Return (X, Y) of the center of cell containing provided text 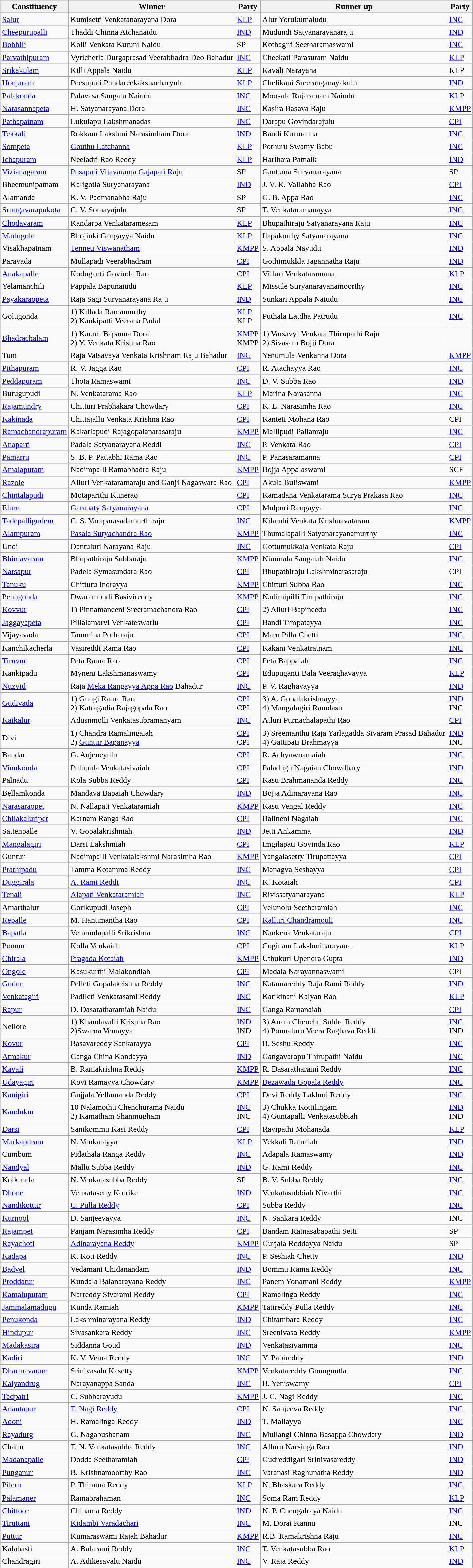
Repalle (34, 920)
Ilapakurthy Satyanarayana (354, 236)
Panem Yonamani Reddy (354, 1282)
1) Varsavyi Venkata Thirupathi Raju2) Sivasam Bojji Dora (354, 338)
Nadimipilli Tirupathiraju (354, 597)
Jetti Ankamma (354, 831)
C. Subbarayudu (152, 1396)
Rayadurg (34, 1434)
Tadepalligudem (34, 521)
Chitturi Prabhakara Chowdary (152, 406)
K. Koti Reddy (152, 1256)
Kandukur (34, 1112)
M. Dorai Kannu (354, 1523)
Ongole (34, 971)
Rapur (34, 1009)
Gangavarapu Thirupathi Naidu (354, 1056)
G. Anjeneyulu (152, 755)
R. V. Jagga Rao (152, 368)
Kalahasti (34, 1549)
Dhone (34, 1192)
Alampuram (34, 533)
Prathipadu (34, 869)
Vizianagaram (34, 172)
Rajampet (34, 1231)
Honjaram (34, 83)
P. Seshiah Chetty (354, 1256)
Razole (34, 482)
Tiruttani (34, 1523)
Alapati Venkataramiah (152, 895)
3) Chukka Kottilingam 4) Guntapalli Venkatasubbiah (354, 1112)
Kavali (34, 1069)
Adapala Ramaswamy (354, 1154)
Bhupathiraju Lakshminarasaraju (354, 571)
Mandava Bapaiah Chowdary (152, 793)
Nadimpalli Ramabhadra Raju (152, 470)
Adinarayana Reddy (152, 1244)
Ramalinga Reddy (354, 1294)
Dantuluri Narayana Raju (152, 546)
Katikinani Kalyan Rao (354, 996)
Adusnmolli Venkatasubramanyam (152, 720)
Salur (34, 19)
Chittoor (34, 1511)
T. Venkatasubba Rao (354, 1549)
S. B. P. Pattabhi Rama Rao (152, 457)
Panjam Narasimha Reddy (152, 1231)
Kanigiri (34, 1095)
Gothimukkla Jagannatha Raju (354, 261)
Palnadu (34, 780)
Chitturi Subba Rao (354, 584)
K. V. Vema Reddy (152, 1358)
Karnam Ranga Rao (152, 819)
Narreddy Sivarami Reddy (152, 1294)
Pusapati Vijayarama Gajapati Raju (152, 172)
Dodda Seetharamiah (152, 1460)
Parvathipuram (34, 57)
1) Karam Bapanna Dora 2) Y. Venkata Krishna Rao (152, 338)
Mulpuri Rengayya (354, 508)
Venkatagiri (34, 996)
Winner (152, 7)
3) Anam Chenchu Subba Reddy 4) Ponnaluru Veera Raghava Reddi (354, 1026)
Visakhapatnam (34, 248)
Sivasankara Reddy (152, 1332)
Madala Narayannaswami (354, 971)
10 Nalamothu Chenchurama Naidu 2) Kamatham Shanmugham (152, 1112)
B. V. Subba Reddy (354, 1180)
Venkatareddy Gonuguntla (354, 1371)
Lakshminarayana Reddy (152, 1320)
Bellamkonda (34, 793)
Koduganti Govinda Rao (152, 274)
Thaddi Chinna Atchanaidu (152, 32)
Kovi Ramayya Chowdary (152, 1082)
Runner-up (354, 7)
Alluru Narsinga Rao (354, 1447)
T. N. Vankatasubba Reddy (152, 1447)
Missule Suryanarayanamoorthy (354, 286)
Pelleti Gopalakrishna Reddy (152, 984)
Pileru (34, 1485)
Katamareddy Raja Rami Reddy (354, 984)
Duggirala (34, 882)
A. Rami Reddi (152, 882)
Vasireddi Rama Rao (152, 648)
Chinama Reddy (152, 1511)
Kasukurthi Malakondiah (152, 971)
Sanikommu Kasi Reddy (152, 1129)
Kanteti Mohana Rao (354, 419)
Vemmulapalli Srikrishna (152, 933)
R. Atachayya Rao (354, 368)
Mullapadi Veerabhadram (152, 261)
Nankena Venkataraju (354, 933)
Pappala Bapunaiudu (152, 286)
Imgilapati Govinda Rao (354, 844)
Kovur (34, 1044)
Puthala Latdha Patrudu (354, 316)
Cheepurupalli (34, 32)
V. Gopalakrishniah (152, 831)
Akula Buliswami (354, 482)
Mallu Subba Reddy (152, 1167)
T. Venkataramanayya (354, 210)
Bhupathiraju Subbaraju (152, 559)
Payakaraopeta (34, 299)
Coginam Lakshminarayana (354, 946)
Tuni (34, 355)
Undi (34, 546)
Kadapa (34, 1256)
Sunkari Appala Naiudu (354, 299)
Chilakaluripet (34, 819)
Bapatla (34, 933)
P. Venkata Rao (354, 444)
Venkatasivamma (354, 1345)
Narsapur (34, 571)
Kundala Balanarayana Reddy (152, 1282)
Kolli Venkata Kuruni Naidu (152, 45)
Tamma Kotamma Reddy (152, 869)
Nimmala Sangaiah Naidu (354, 559)
Kankipadu (34, 673)
Rivissatyanarayana (354, 895)
Srikakulam (34, 70)
Harihara Patnaik (354, 159)
Kasu Vengal Reddy (354, 806)
Peddapuram (34, 381)
Y. Papireddy (354, 1358)
Varanasi Raghunatha Reddy (354, 1472)
B. Seshu Reddy (354, 1044)
Vyricherla Durgaprasad Veerabhadra Deo Bahadur (152, 57)
C. S. Varaparasadamurthiraju (152, 521)
Thota Ramaswami (152, 381)
Kakani Venkatratnam (354, 648)
Nellore (34, 1026)
Divi (34, 738)
Venkatasubbiah Nivarthi (354, 1192)
Kanchikacherla (34, 648)
Kola Subba Reddy (152, 780)
Badvel (34, 1269)
Ramachandrapuram (34, 432)
Bhupathiraju Satyanarayana Raju (354, 223)
Kaligotla Suryanarayana (152, 185)
R.B. Ramakrishna Raju (354, 1536)
R. Dasaratharami Reddy (354, 1069)
Tekkali (34, 134)
Kakinada (34, 419)
Kolla Venkaiah (152, 946)
Darsi (34, 1129)
Gorikupudi Joseph (152, 907)
Ichapuram (34, 159)
Kovvur (34, 610)
Bandar (34, 755)
Nuzvid (34, 686)
Bhimavaram (34, 559)
Amarthalur (34, 907)
Kamadana Venkatarama Surya Prakasa Rao (354, 495)
Chittajallu Venkata Krishna Rao (152, 419)
Yekkali Ramaiah (354, 1142)
Palavasa Sangam Naiudu (152, 96)
Tadpatri (34, 1396)
Padileti Venkatasami Reddy (152, 996)
Amalapuram (34, 470)
G. Nagabushanam (152, 1434)
Chintalapudi (34, 495)
Bezawada Gopala Reddy (354, 1082)
H. Ramalinga Reddy (152, 1421)
Gudreddigari Srinivasareddy (354, 1460)
P. Panasaramanna (354, 457)
Motaparithi Kunerao (152, 495)
SCF (460, 470)
Tammina Potharaju (152, 635)
Devi Reddy Lakhmi Reddy (354, 1095)
Palakonda (34, 96)
Kaikalur (34, 720)
Chitturu Indrayya (152, 584)
Kakarlapudi Rajagopalanarasaraju (152, 432)
Rokkam Lakshmi Narasimham Dora (152, 134)
Basavareddy Sankarayya (152, 1044)
Tiruvur (34, 661)
KMPPKMPP (248, 338)
Markapuram (34, 1142)
N. Nallapati Venkataramiah (152, 806)
Anaparti (34, 444)
Yenumula Venkanna Dora (354, 355)
Raja Sagi Suryanarayana Raju (152, 299)
Kumisetti Venkatanarayana Dora (152, 19)
Sattenpalle (34, 831)
Darapu Govindarajulu (354, 121)
Vijayavada (34, 635)
Peta Bappaiah (354, 661)
INC IND (460, 1026)
Mudundi Satyanarayanaraju (354, 32)
T. Nagi Reddy (152, 1409)
Kamalupuram (34, 1294)
Chirala (34, 958)
Kidambi Varadachari (152, 1523)
K. Kotaiah (354, 882)
Raja Vatsavaya Venkata Krishnam Raju Bahadur (152, 355)
S. Appala Nayudu (354, 248)
Narasaraopet (34, 806)
Srinivasalu Kasetty (152, 1371)
Mallipudi Pallanraju (354, 432)
Tenali (34, 895)
Lukulapu Lakshmanadas (152, 121)
Sreenivasa Reddy (354, 1332)
Bandam Ratnasabapathi Setti (354, 1231)
B. Ramakrishna Reddy (152, 1069)
Marina Narasanna (354, 394)
Pasala Suryachandra Rao (152, 533)
Pulupula Venkatasivaiah (152, 767)
D. V. Subba Rao (354, 381)
Raja Meka Rangayya Appa Rao Bahadur (152, 686)
Kandarpa Venkataramesam (152, 223)
Madugole (34, 236)
Chandragiri (34, 1561)
Bandi Timpatayya (354, 622)
Gouthu Latchanna (152, 146)
Nandyal (34, 1167)
Yangalasetry Tirupattayya (354, 857)
Vedamani Chidanandam (152, 1269)
Neeladri Rao Reddy (152, 159)
Jaggayapeta (34, 622)
INC INC (248, 1112)
Kumaraswami Rajah Bahadur (152, 1536)
Thumalapalli Satyanarayanamurthy (354, 533)
Venkatasetty Kotrike (152, 1192)
Bheemunipatnam (34, 185)
Pragada Kotaiah (152, 958)
Kadiri (34, 1358)
Tatireddy Pulla Reddy (354, 1307)
Kalluri Chandramouli (354, 920)
Maru Pilla Chetti (354, 635)
Penukonda (34, 1320)
C. V. Somayajulu (152, 210)
Cheekati Parasuram Naidu (354, 57)
Padela Symasundara Rao (152, 571)
Kilambi Venkata Krishnavataram (354, 521)
Gurjala Reddayya Naidu (354, 1244)
Rayachoti (34, 1244)
Rajamundry (34, 406)
Pothuru Swamy Babu (354, 146)
Siddanna Goud (152, 1345)
Bojja Appalaswami (354, 470)
Narayanappa Sanda (152, 1383)
Atluri Purnachalapathi Rao (354, 720)
Chodavaram (34, 223)
N. Venkatasubba Reddy (152, 1180)
Kurnool (34, 1218)
Padala Satyanarayana Reddi (152, 444)
Gujjala Yellamanda Reddy (152, 1095)
N. Bhaskara Reddy (354, 1485)
Mangalagiri (34, 844)
Srungavarapukota (34, 210)
2) Alluri Bapineedu (354, 610)
B. Krishnamoorthy Rao (152, 1472)
H. Satyanarayana Dora (152, 108)
N. Sankara Reddy (354, 1218)
Chitambara Reddy (354, 1320)
3) Sreemanthu Raja Yarlagadda Sivaram Prasad Bahadur 4) Gattipati Brahmayya (354, 738)
J. C. Nagi Reddy (354, 1396)
Managva Seshayya (354, 869)
Paravada (34, 261)
Ramabrahaman (152, 1498)
Jammalamadugu (34, 1307)
Uthukuri Upendra Gupta (354, 958)
Chattu (34, 1447)
P. V. Raghavayya (354, 686)
Adoni (34, 1421)
Gottumukkala Venkata Raju (354, 546)
Pithapuram (34, 368)
Bandi Kurmanna (354, 134)
Balineni Nagaiah (354, 819)
Garapaty Satyanarayana (152, 508)
Killi Appala Naidu (152, 70)
Anakapalle (34, 274)
A. Adikesavalu Naidu (152, 1561)
Edupuganti Bala Veeraghavayya (354, 673)
Villuri Venkataramana (354, 274)
D. Dasaratharamiah Naidu (152, 1009)
Gudur (34, 984)
Kasu Brahmananda Reddy (354, 780)
1) Chandra Ramalingaiah 2) Guntur Bapanayya (152, 738)
Chelikani Sreeranganayakulu (354, 83)
Ravipathi Mohanada (354, 1129)
1) Killada Ramamurthy 2) Kankipatti Veerana Padal (152, 316)
Nandikottur (34, 1205)
Narasannapeta (34, 108)
Kunda Ramiah (152, 1307)
Sompeta (34, 146)
Peta Rama Rao (152, 661)
G. Rami Reddy (354, 1167)
Kasira Basava Raju (354, 108)
Anantapur (34, 1409)
Madanapalle (34, 1460)
J. V. K. Vallabha Rao (354, 185)
V. Raja Reddy (354, 1561)
Palamaner (34, 1498)
Bhadrachalam (34, 338)
N. Sanjeeva Reddy (354, 1409)
Dwarampudi Basivireddy (152, 597)
1) Gungi Rama Rao 2) Katragadia Rajagopala Rao (152, 703)
Bhojinki Gangayya Naidu (152, 236)
G. B. Appa Rao (354, 197)
Bojja Adinarayana Rao (354, 793)
KLPKLP (248, 316)
Golugonda (34, 316)
Proddatur (34, 1282)
N. Venkatarama Rao (152, 394)
B. Yeniswamy (354, 1383)
Kothagiri Seetharamaswami (354, 45)
Soma Ram Reddy (354, 1498)
Peesuputi Pundareekakshacharyulu (152, 83)
Ganga China Kondayya (152, 1056)
K. V. Padmanabha Raju (152, 197)
Velunolu Seetharamiah (354, 907)
Hindupur (34, 1332)
Bobbili (34, 45)
Atmakur (34, 1056)
M. Hanumantha Rao (152, 920)
Paladugu Nagaiah Chowdhary (354, 767)
D. Sanjeevayya (152, 1218)
Constituency (34, 7)
Udayagiri (34, 1082)
N. P. Chengalraya Naidu (354, 1511)
Alamanda (34, 197)
Ganga Ramanaiah (354, 1009)
Eluru (34, 508)
Gantlana Suryanarayana (354, 172)
Madakasira (34, 1345)
Koikuntla (34, 1180)
Myneni Lakshmanaswamy (152, 673)
Punganur (34, 1472)
R. Achyawnamaiah (354, 755)
3) A. Gopalakrishnayya 4) Mangalagiri Ramdasu (354, 703)
Subba Reddy (354, 1205)
Bommu Rama Reddy (354, 1269)
Alur Yorukumaiudu (354, 19)
Kavali Narayana (354, 70)
Kalyandrug (34, 1383)
A. Balarami Reddy (152, 1549)
Pidathala Ranga Reddy (152, 1154)
Vinukonda (34, 767)
Ponnur (34, 946)
Pamarru (34, 457)
K. L. Narasimha Rao (354, 406)
Mullangi Chinna Basappa Chowdary (354, 1434)
Tenneti Viswanatham (152, 248)
T. Mallayya (354, 1421)
Alluri Venkataramaraju and Ganji Nagaswara Rao (152, 482)
C. Pulla Reddy (152, 1205)
Guntur (34, 857)
Gudivada (34, 703)
Cumbum (34, 1154)
Pillalamarvi Venkateswarlu (152, 622)
Dharmavaram (34, 1371)
Moosala Rajaratnam Naiudu (354, 96)
P. Thimma Reddy (152, 1485)
Penugonda (34, 597)
Darsi Lakshmiah (152, 844)
Pathapatnam (34, 121)
1) Khandavalli Krishna Rao 2)Swarna Vemayya (152, 1026)
Burugupudi (34, 394)
N. Venkatayya (152, 1142)
Puttur (34, 1536)
Yelamanchili (34, 286)
Nadimpalli Venkatalakshmi Narasimha Rao (152, 857)
Tanuku (34, 584)
1) Pinnamaneeni Sreeramachandra Rao (152, 610)
